For the text-containing cell, return its midpoint in (X, Y) coordinate format. 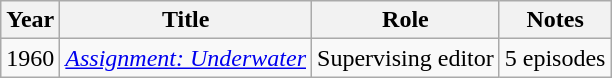
Role (406, 20)
1960 (30, 58)
Assignment: Underwater (186, 58)
Notes (555, 20)
Supervising editor (406, 58)
5 episodes (555, 58)
Year (30, 20)
Title (186, 20)
